Return the (x, y) coordinate for the center point of the cell that contains the specified text.  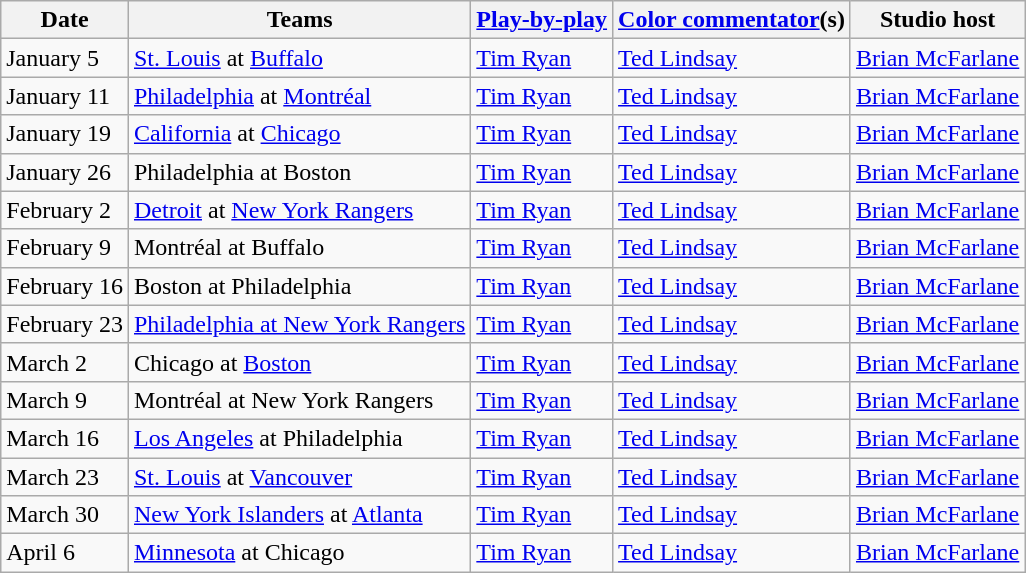
January 5 (65, 58)
Chicago at Boston (299, 362)
New York Islanders at Atlanta (299, 515)
Los Angeles at Philadelphia (299, 438)
California at Chicago (299, 134)
February 23 (65, 324)
Teams (299, 20)
March 2 (65, 362)
Color commentator(s) (732, 20)
February 9 (65, 248)
Montréal at New York Rangers (299, 400)
January 26 (65, 172)
January 19 (65, 134)
Philadelphia at Montréal (299, 96)
St. Louis at Buffalo (299, 58)
March 30 (65, 515)
March 9 (65, 400)
Studio host (937, 20)
Boston at Philadelphia (299, 286)
Minnesota at Chicago (299, 553)
April 6 (65, 553)
March 23 (65, 477)
Philadelphia at Boston (299, 172)
March 16 (65, 438)
Date (65, 20)
February 16 (65, 286)
January 11 (65, 96)
February 2 (65, 210)
St. Louis at Vancouver (299, 477)
Detroit at New York Rangers (299, 210)
Play-by-play (542, 20)
Montréal at Buffalo (299, 248)
Philadelphia at New York Rangers (299, 324)
